Pinpoint the cell where the given text exists, returning its [x, y] midpoint coordinate. 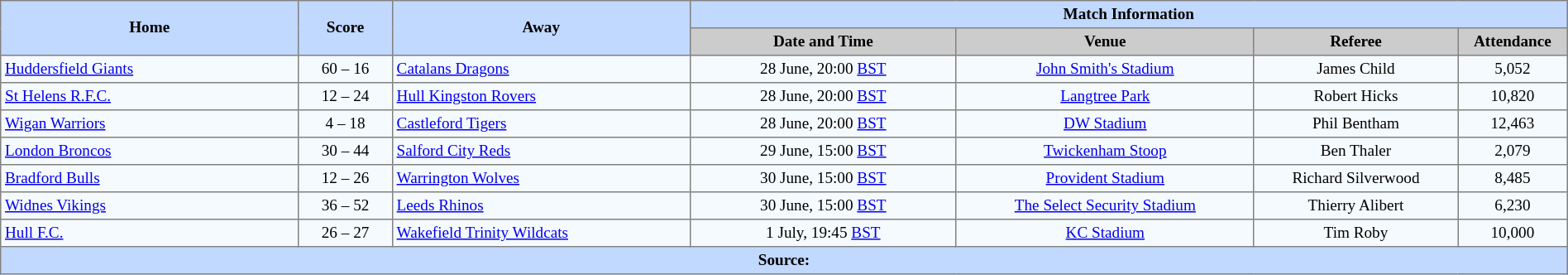
Wakefield Trinity Wildcats [541, 234]
Tim Roby [1355, 234]
36 – 52 [346, 205]
6,230 [1513, 205]
Twickenham Stoop [1105, 151]
Richard Silverwood [1355, 179]
Widnes Vikings [150, 205]
Match Information [1128, 15]
12,463 [1513, 124]
Hull Kingston Rovers [541, 96]
Castleford Tigers [541, 124]
8,485 [1513, 179]
2,079 [1513, 151]
30 – 44 [346, 151]
Catalans Dragons [541, 70]
London Broncos [150, 151]
Referee [1355, 41]
1 July, 19:45 BST [823, 234]
KC Stadium [1105, 234]
10,820 [1513, 96]
4 – 18 [346, 124]
St Helens R.F.C. [150, 96]
Away [541, 28]
Home [150, 28]
Provident Stadium [1105, 179]
12 – 24 [346, 96]
10,000 [1513, 234]
Thierry Alibert [1355, 205]
5,052 [1513, 70]
Score [346, 28]
Hull F.C. [150, 234]
Source: [784, 260]
Robert Hicks [1355, 96]
Date and Time [823, 41]
James Child [1355, 70]
29 June, 15:00 BST [823, 151]
Huddersfield Giants [150, 70]
60 – 16 [346, 70]
John Smith's Stadium [1105, 70]
Langtree Park [1105, 96]
The Select Security Stadium [1105, 205]
Warrington Wolves [541, 179]
Attendance [1513, 41]
Venue [1105, 41]
Bradford Bulls [150, 179]
26 – 27 [346, 234]
12 – 26 [346, 179]
Phil Bentham [1355, 124]
Ben Thaler [1355, 151]
DW Stadium [1105, 124]
Salford City Reds [541, 151]
Wigan Warriors [150, 124]
Leeds Rhinos [541, 205]
